Determine the [x, y] coordinate at the center of the cell enclosing the given text.  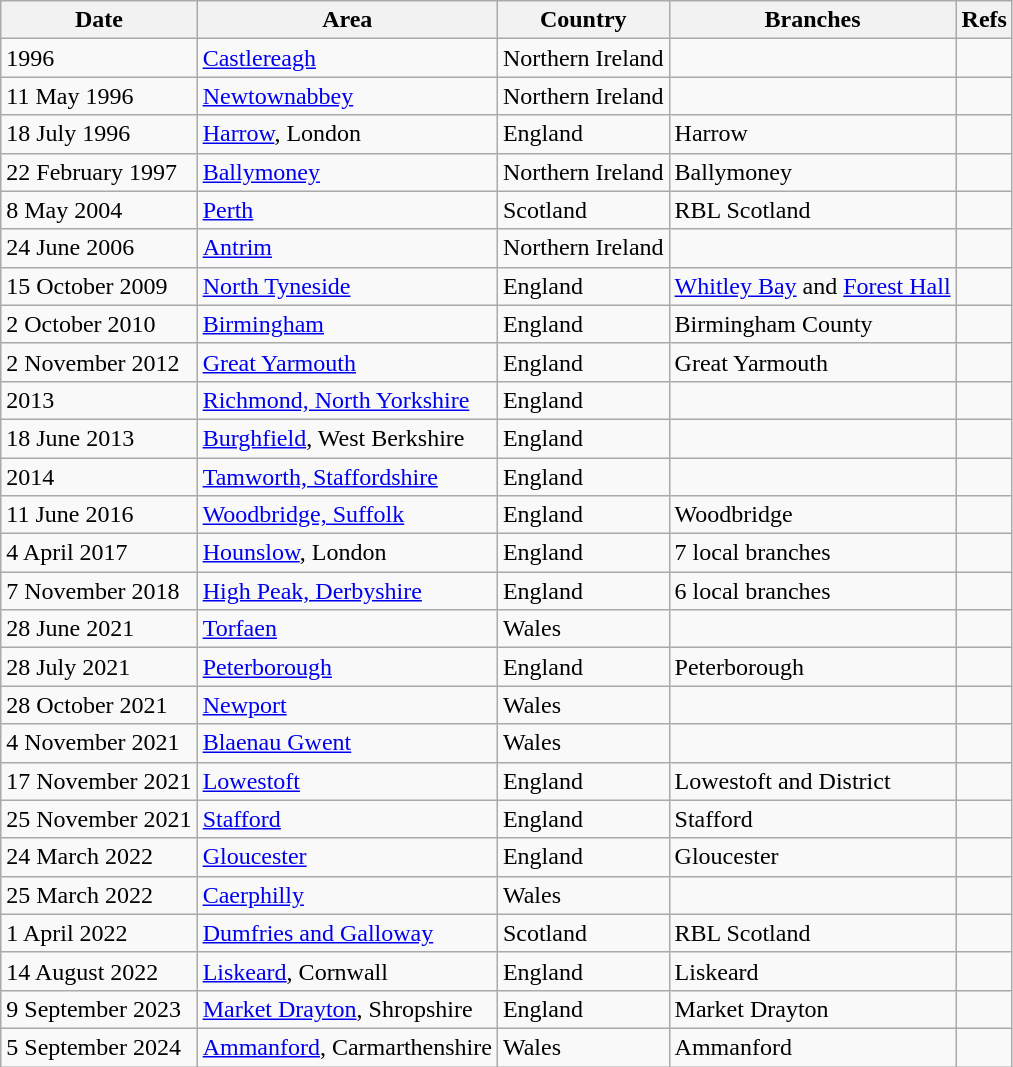
Tamworth, Staffordshire [347, 477]
Hounslow, London [347, 553]
22 February 1997 [99, 172]
Richmond, North Yorkshire [347, 400]
Lowestoft and District [812, 781]
25 November 2021 [99, 819]
Newtownabbey [347, 96]
14 August 2022 [99, 971]
Whitley Bay and Forest Hall [812, 286]
Caerphilly [347, 895]
Torfaen [347, 629]
24 June 2006 [99, 248]
11 May 1996 [99, 96]
15 October 2009 [99, 286]
Ammanford [812, 1047]
4 April 2017 [99, 553]
Liskeard, Cornwall [347, 971]
Newport [347, 705]
11 June 2016 [99, 515]
High Peak, Derbyshire [347, 591]
5 September 2024 [99, 1047]
2 October 2010 [99, 324]
18 June 2013 [99, 438]
4 November 2021 [99, 743]
Birmingham [347, 324]
25 March 2022 [99, 895]
Country [583, 20]
Date [99, 20]
1 April 2022 [99, 933]
18 July 1996 [99, 134]
Refs [984, 20]
2013 [99, 400]
Woodbridge [812, 515]
1996 [99, 58]
Area [347, 20]
7 local branches [812, 553]
8 May 2004 [99, 210]
17 November 2021 [99, 781]
Woodbridge, Suffolk [347, 515]
Ammanford, Carmarthenshire [347, 1047]
Blaenau Gwent [347, 743]
28 June 2021 [99, 629]
Harrow [812, 134]
9 September 2023 [99, 1009]
28 October 2021 [99, 705]
24 March 2022 [99, 857]
28 July 2021 [99, 667]
Dumfries and Galloway [347, 933]
Lowestoft [347, 781]
Harrow, London [347, 134]
Antrim [347, 248]
6 local branches [812, 591]
Market Drayton [812, 1009]
North Tyneside [347, 286]
Branches [812, 20]
Burghfield, West Berkshire [347, 438]
Liskeard [812, 971]
Birmingham County [812, 324]
2014 [99, 477]
Market Drayton, Shropshire [347, 1009]
7 November 2018 [99, 591]
Castlereagh [347, 58]
2 November 2012 [99, 362]
Perth [347, 210]
